Capture the cell that displays the provided text and extract its (X, Y) central coordinate. 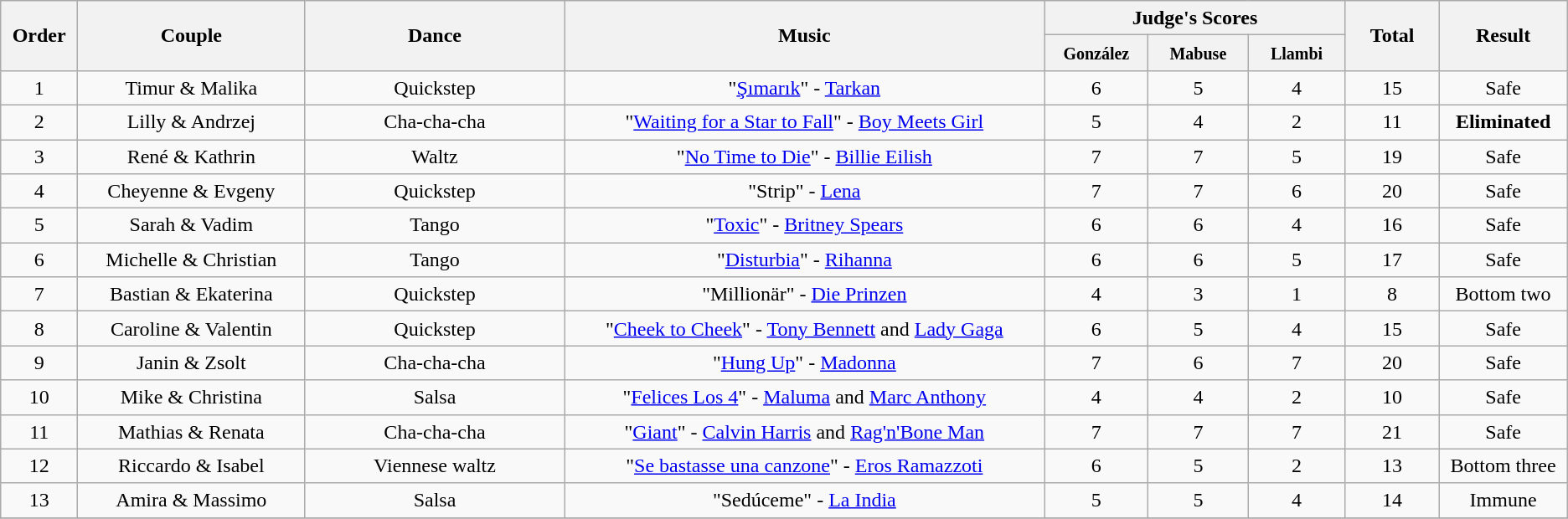
Total (1392, 36)
14 (1392, 501)
Result (1503, 36)
Janin & Zsolt (191, 363)
21 (1392, 432)
Lilly & Andrzej (191, 122)
Timur & Malika (191, 87)
17 (1392, 259)
Mabuse (1198, 54)
"Giant" - Calvin Harris and Rag'n'Bone Man (804, 432)
Immune (1503, 501)
Order (39, 36)
"Felices Los 4" - Maluma and Marc Anthony (804, 397)
"Strip" - Lena (804, 191)
"Millionär" - Die Prinzen (804, 295)
González (1096, 54)
Bottom two (1503, 295)
Bottom three (1503, 465)
Amira & Massimo (191, 501)
Riccardo & Isabel (191, 465)
"Cheek to Cheek" - Tony Bennett and Lady Gaga (804, 328)
Couple (191, 36)
René & Kathrin (191, 156)
12 (39, 465)
Mathias & Renata (191, 432)
"No Time to Die" - Billie Eilish (804, 156)
9 (39, 363)
Llambi (1297, 54)
Sarah & Vadim (191, 226)
Dance (435, 36)
Mike & Christina (191, 397)
Music (804, 36)
16 (1392, 226)
"Toxic" - Britney Spears (804, 226)
Cheyenne & Evgeny (191, 191)
19 (1392, 156)
Michelle & Christian (191, 259)
Judge's Scores (1195, 18)
Caroline & Valentin (191, 328)
Waltz (435, 156)
"Waiting for a Star to Fall" - Boy Meets Girl (804, 122)
"Sedúceme" - La India (804, 501)
Viennese waltz (435, 465)
Bastian & Ekaterina (191, 295)
"Se bastasse una canzone" - Eros Ramazzoti (804, 465)
Eliminated (1503, 122)
"Disturbia" - Rihanna (804, 259)
"Hung Up" - Madonna (804, 363)
"Şımarık" - Tarkan (804, 87)
